Determine the [X, Y] coordinate at the center of the cell enclosing the given text.  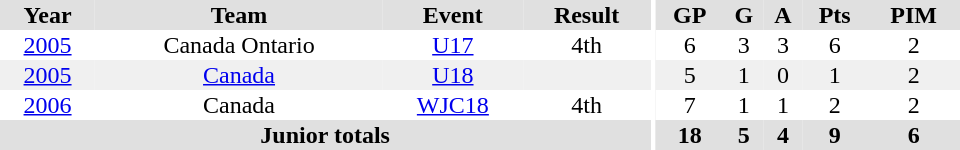
0 [783, 75]
9 [834, 135]
A [783, 15]
7 [690, 105]
Result [586, 15]
Team [239, 15]
Pts [834, 15]
2006 [48, 105]
U18 [453, 75]
GP [690, 15]
Junior totals [325, 135]
18 [690, 135]
Event [453, 15]
PIM [914, 15]
4 [783, 135]
WJC18 [453, 105]
Canada Ontario [239, 45]
Year [48, 15]
U17 [453, 45]
G [744, 15]
